Search for the cell housing the specified text and yield its [x, y] center coordinate. 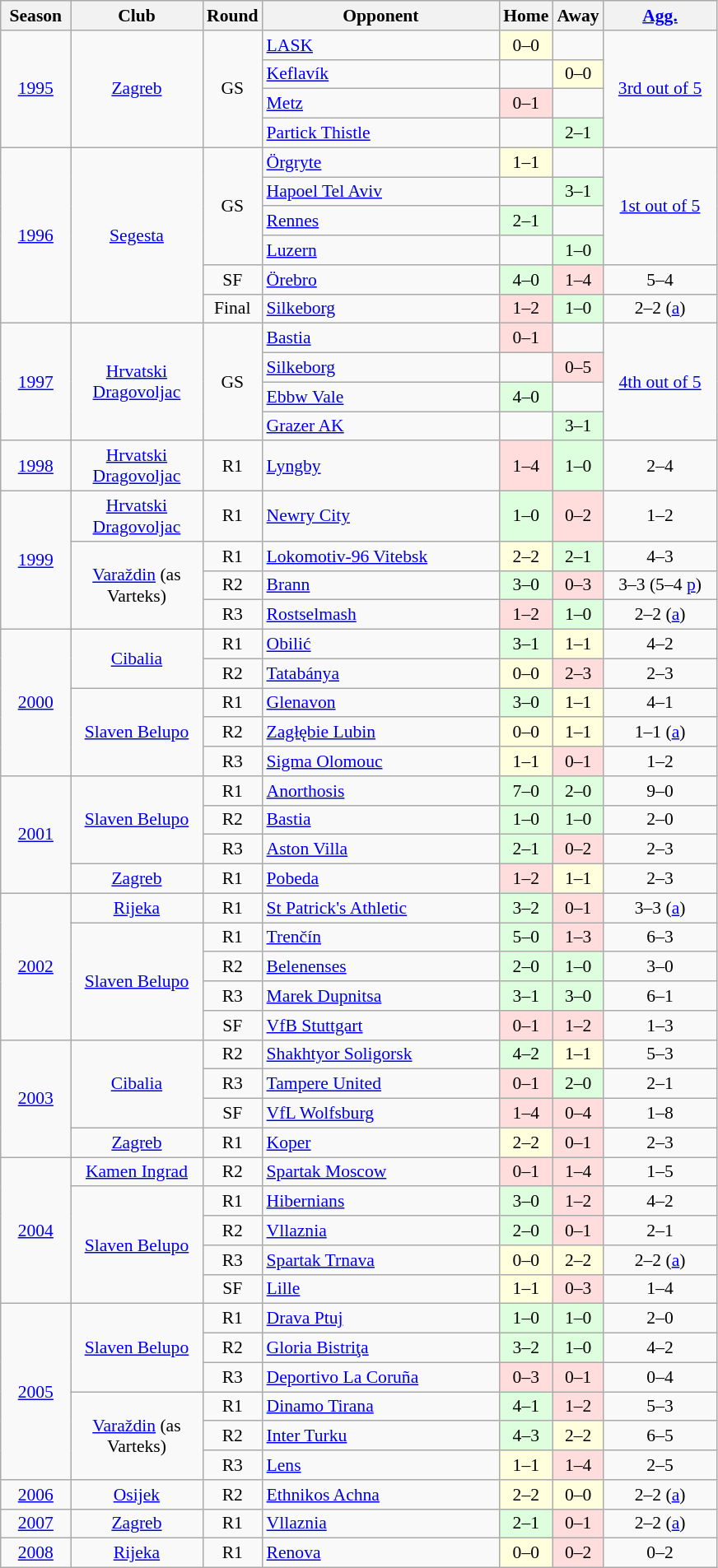
5–4 [660, 280]
3–3 (5–4 p) [660, 585]
Round [232, 16]
Sigma Olomouc [381, 761]
6–3 [660, 938]
Agg. [660, 16]
Opponent [381, 16]
Aston Villa [381, 849]
0–5 [578, 368]
Anorthosis [381, 791]
Spartak Moscow [381, 1172]
Lens [381, 1465]
Tampere United [381, 1084]
Drava Ptuj [381, 1319]
1–5 [660, 1172]
Gloria Bistriţa [381, 1348]
Inter Turku [381, 1436]
2000 [36, 703]
Rostselmash [381, 615]
1998 [36, 466]
1999 [36, 561]
Metz [381, 104]
2003 [36, 1098]
3–3 (a) [660, 908]
2004 [36, 1231]
Kamen Ingrad [137, 1172]
Grazer AK [381, 426]
4th out of 5 [660, 382]
2006 [36, 1495]
Örgryte [381, 162]
3rd out of 5 [660, 89]
5–0 [525, 938]
Pobeda [381, 879]
1st out of 5 [660, 206]
St Patrick's Athletic [381, 908]
7–0 [525, 791]
Newry City [381, 517]
Partick Thistle [381, 133]
Trenčín [381, 938]
Lille [381, 1289]
Dinamo Tirana [381, 1407]
2007 [36, 1524]
Season [36, 16]
Club [137, 16]
VfB Stuttgart [381, 1026]
Final [232, 309]
Rennes [381, 221]
Marek Dupnitsa [381, 996]
Tatabánya [381, 673]
1997 [36, 382]
Osijek [137, 1495]
1996 [36, 235]
Away [578, 16]
2002 [36, 966]
2001 [36, 835]
Luzern [381, 250]
Koper [381, 1142]
2–5 [660, 1465]
2–4 [660, 466]
LASK [381, 45]
Home [525, 16]
6–1 [660, 996]
1–1 (a) [660, 733]
Obilić [381, 644]
Brann [381, 585]
1–8 [660, 1114]
6–5 [660, 1436]
Örebro [381, 280]
Belenenses [381, 967]
Lokomotiv-96 Vitebsk [381, 556]
Glenavon [381, 703]
Hapoel Tel Aviv [381, 192]
Spartak Trnava [381, 1260]
Lyngby [381, 466]
Keflavík [381, 74]
Segesta [137, 235]
2008 [36, 1553]
Ethnikos Achna [381, 1495]
Ebbw Vale [381, 397]
Zagłębie Lubin [381, 733]
Shakhtyor Soligorsk [381, 1054]
2005 [36, 1392]
1995 [36, 89]
VfL Wolfsburg [381, 1114]
9–0 [660, 791]
Deportivo La Coruña [381, 1377]
Renova [381, 1553]
Hibernians [381, 1202]
